Find where the given text appears and provide that cell's center as (x, y) coordinate. 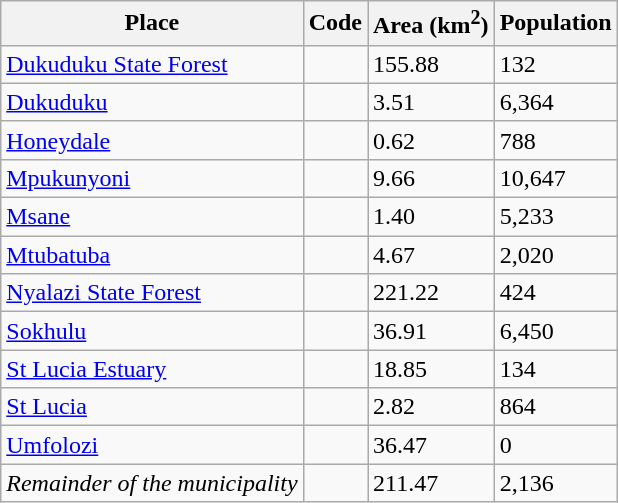
4.67 (432, 255)
211.47 (432, 483)
6,364 (556, 102)
Population (556, 24)
St Lucia (152, 407)
2,020 (556, 255)
Mpukunyoni (152, 178)
864 (556, 407)
Sokhulu (152, 331)
3.51 (432, 102)
Mtubatuba (152, 255)
Area (km2) (432, 24)
Dukuduku State Forest (152, 64)
0 (556, 445)
5,233 (556, 217)
10,647 (556, 178)
788 (556, 140)
Dukuduku (152, 102)
155.88 (432, 64)
9.66 (432, 178)
6,450 (556, 331)
Remainder of the municipality (152, 483)
2.82 (432, 407)
132 (556, 64)
Place (152, 24)
221.22 (432, 293)
Honeydale (152, 140)
18.85 (432, 369)
1.40 (432, 217)
134 (556, 369)
36.47 (432, 445)
0.62 (432, 140)
36.91 (432, 331)
St Lucia Estuary (152, 369)
Msane (152, 217)
Umfolozi (152, 445)
Nyalazi State Forest (152, 293)
Code (335, 24)
2,136 (556, 483)
424 (556, 293)
